From the cell containing the given text, extract its center point as [x, y] coordinate. 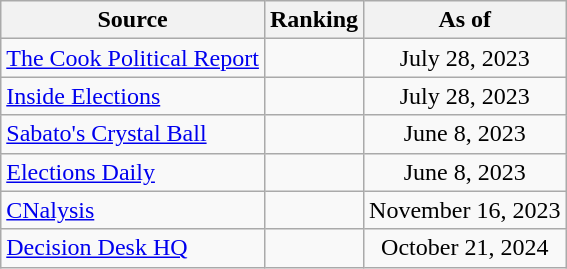
Decision Desk HQ [133, 248]
Ranking [314, 20]
Inside Elections [133, 96]
November 16, 2023 [465, 210]
October 21, 2024 [465, 248]
The Cook Political Report [133, 58]
Sabato's Crystal Ball [133, 134]
CNalysis [133, 210]
As of [465, 20]
Source [133, 20]
Elections Daily [133, 172]
